Pinpoint the cell where the given text exists, returning its [X, Y] midpoint coordinate. 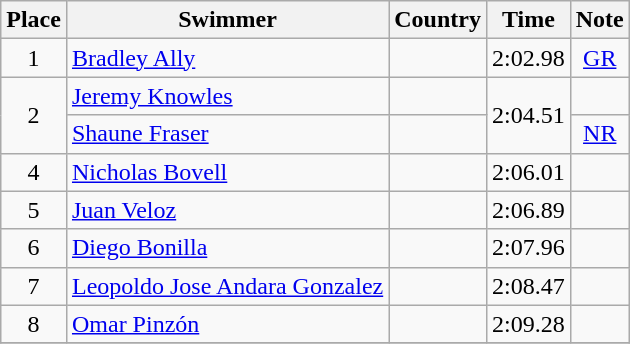
Place [34, 20]
Bradley Ally [227, 58]
2:02.98 [528, 58]
2:08.47 [528, 286]
GR [600, 58]
2:09.28 [528, 324]
2:07.96 [528, 248]
2 [34, 115]
8 [34, 324]
Juan Veloz [227, 210]
7 [34, 286]
5 [34, 210]
Jeremy Knowles [227, 96]
Swimmer [227, 20]
Nicholas Bovell [227, 172]
Shaune Fraser [227, 134]
NR [600, 134]
Time [528, 20]
2:04.51 [528, 115]
2:06.01 [528, 172]
Country [438, 20]
Omar Pinzón [227, 324]
1 [34, 58]
6 [34, 248]
2:06.89 [528, 210]
Diego Bonilla [227, 248]
4 [34, 172]
Leopoldo Jose Andara Gonzalez [227, 286]
Note [600, 20]
